Extract the [X, Y] coordinate from the center of the cell holding the provided text.  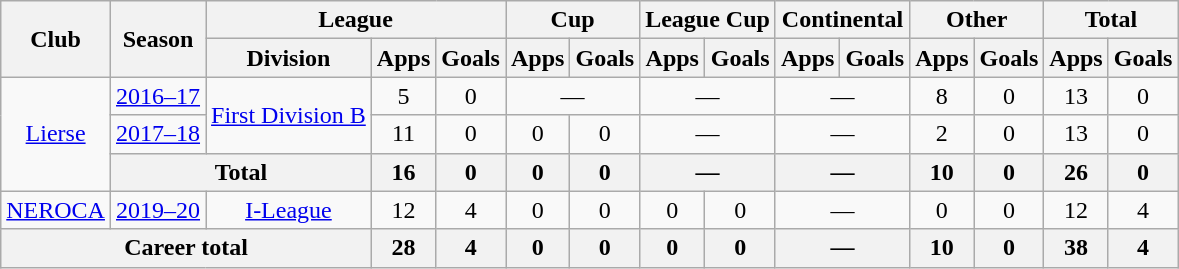
26 [1076, 172]
2017–18 [158, 134]
2019–20 [158, 210]
8 [942, 96]
Cup [573, 20]
NEROCA [56, 210]
Lierse [56, 134]
5 [403, 96]
Division [289, 58]
Club [56, 39]
I-League [289, 210]
38 [1076, 248]
Other [977, 20]
League Cup [708, 20]
Career total [186, 248]
11 [403, 134]
16 [403, 172]
28 [403, 248]
Continental [842, 20]
League [356, 20]
2016–17 [158, 96]
2 [942, 134]
Season [158, 39]
First Division B [289, 115]
